Output the (x, y) coordinate of the center of the cell containing the given text.  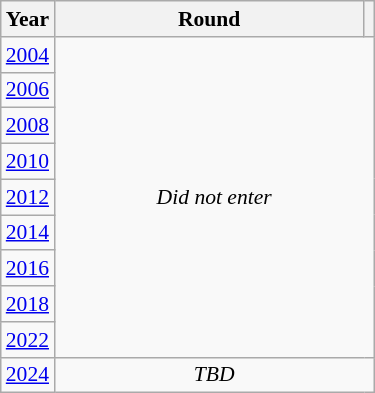
2010 (28, 162)
Round (209, 19)
2006 (28, 90)
Did not enter (214, 198)
TBD (214, 375)
2004 (28, 55)
2016 (28, 269)
Year (28, 19)
2012 (28, 197)
2014 (28, 233)
2024 (28, 375)
2018 (28, 304)
2008 (28, 126)
2022 (28, 340)
